Extract the [X, Y] coordinate from the center of the cell holding the provided text.  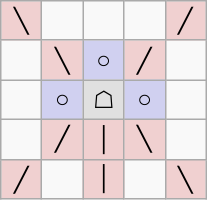
☖ [104, 100]
